Output the [X, Y] coordinate of the center of the cell containing the given text.  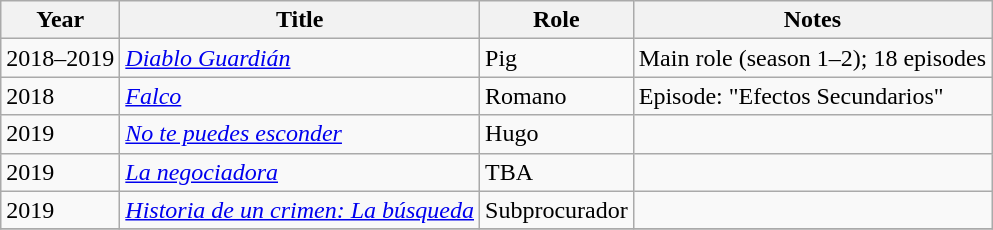
La negociadora [300, 172]
Historia de un crimen: La búsqueda [300, 210]
Romano [557, 96]
Title [300, 20]
Hugo [557, 134]
Year [60, 20]
Subprocurador [557, 210]
No te puedes esconder [300, 134]
Episode: "Efectos Secundarios" [812, 96]
Role [557, 20]
2018–2019 [60, 58]
Main role (season 1–2); 18 episodes [812, 58]
2018 [60, 96]
Notes [812, 20]
Falco [300, 96]
Diablo Guardián [300, 58]
TBA [557, 172]
Pig [557, 58]
